Determine the (X, Y) coordinate at the center of the cell enclosing the given text.  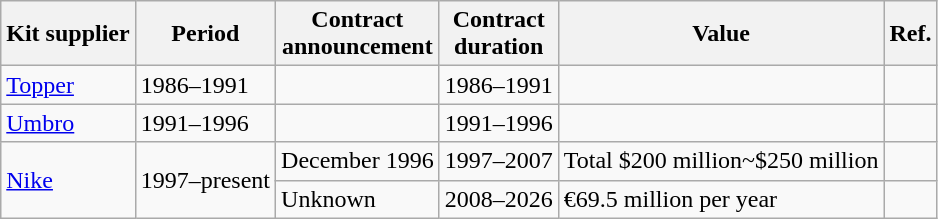
Kit supplier (68, 34)
€69.5 million per year (721, 199)
December 1996 (358, 161)
Umbro (68, 123)
Unknown (358, 199)
Topper (68, 85)
2008–2026 (498, 199)
Value (721, 34)
Contractduration (498, 34)
Total $200 million~$250 million (721, 161)
1997–2007 (498, 161)
1997–present (205, 180)
Nike (68, 180)
Contractannouncement (358, 34)
Period (205, 34)
Ref. (910, 34)
